Return the [x, y] coordinate for the center point of the cell that contains the specified text.  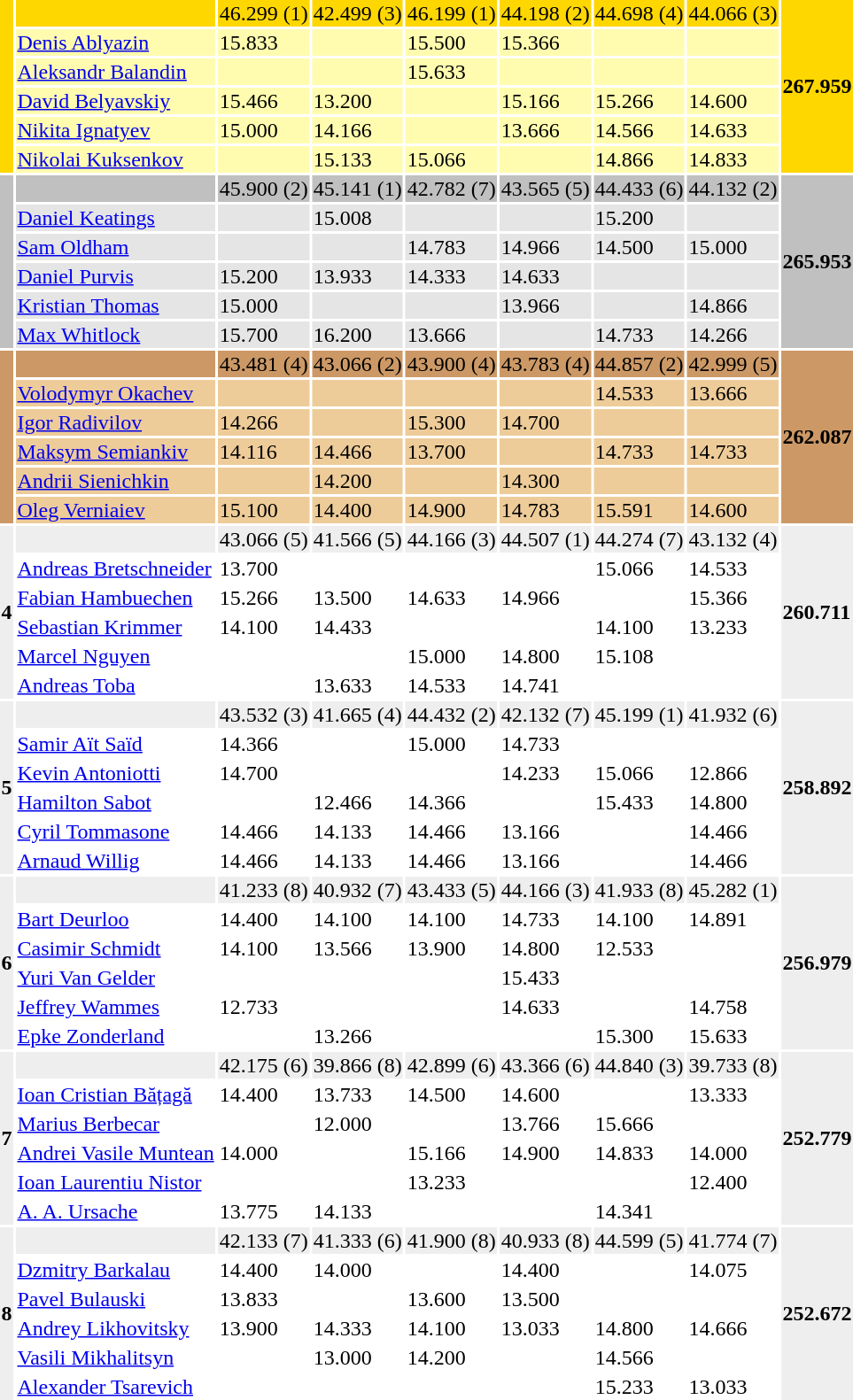
Daniel Purvis [115, 276]
Aleksandr Balandin [115, 72]
16.200 [358, 335]
Pavel Bulauski [115, 1299]
44.857 (2) [640, 364]
Andreas Toba [115, 685]
14.433 [358, 627]
14.341 [640, 1211]
252.779 [817, 1139]
43.132 (4) [733, 539]
Marcel Nguyen [115, 656]
41.233 (8) [264, 890]
Nikolai Kuksenkov [115, 159]
43.565 (5) [546, 189]
14.891 [733, 919]
15.233 [640, 1387]
14.758 [733, 1007]
41.665 (4) [358, 715]
15.500 [452, 43]
43.783 (4) [546, 364]
13.633 [358, 685]
14.741 [546, 685]
15.008 [358, 218]
43.366 (6) [546, 1065]
45.900 (2) [264, 189]
Sam Oldham [115, 247]
44.698 (4) [640, 13]
13.775 [264, 1211]
Cyril Tommasone [115, 831]
Volodymyr Okachev [115, 393]
44.840 (3) [640, 1065]
Ioan Laurentiu Nistor [115, 1182]
13.266 [358, 1036]
256.979 [817, 963]
13.200 [358, 101]
7 [7, 1139]
Ioan Cristian Bățagă [115, 1094]
43.066 (2) [358, 364]
15.666 [640, 1124]
39.866 (8) [358, 1065]
12.000 [358, 1124]
265.953 [817, 262]
Kristian Thomas [115, 306]
8 [7, 1314]
Fabian Hambuechen [115, 598]
Nikita Ignatyev [115, 130]
45.199 (1) [640, 715]
42.133 (7) [264, 1241]
14.300 [546, 481]
42.175 (6) [264, 1065]
Epke Zonderland [115, 1036]
Andrii Sienichkin [115, 481]
13.733 [358, 1094]
43.066 (5) [264, 539]
Max Whitlock [115, 335]
Daniel Keatings [115, 218]
45.282 (1) [733, 890]
13.600 [452, 1299]
12.866 [733, 773]
46.299 (1) [264, 13]
Oleg Verniaiev [115, 510]
44.066 (3) [733, 13]
40.932 (7) [358, 890]
13.333 [733, 1094]
42.782 (7) [452, 189]
15.591 [640, 510]
Samir Aït Saïd [115, 744]
44.433 (6) [640, 189]
14.075 [733, 1270]
40.933 (8) [546, 1241]
45.141 (1) [358, 189]
41.932 (6) [733, 715]
12.733 [264, 1007]
A. A. Ursache [115, 1211]
41.566 (5) [358, 539]
252.672 [817, 1314]
David Belyavskiy [115, 101]
260.711 [817, 613]
12.466 [358, 802]
13.833 [264, 1299]
Bart Deurloo [115, 919]
Igor Radivilov [115, 422]
13.566 [358, 948]
39.733 (8) [733, 1065]
Marius Berbecar [115, 1124]
267.959 [817, 87]
14.666 [733, 1328]
5 [7, 788]
13.933 [358, 276]
14.116 [264, 452]
Andrey Likhovitsky [115, 1328]
Maksym Semiankiv [115, 452]
Dzmitry Barkalau [115, 1270]
14.166 [358, 130]
12.533 [640, 948]
14.233 [546, 773]
42.499 (3) [358, 13]
41.900 (8) [452, 1241]
15.133 [358, 159]
12.400 [733, 1182]
42.999 (5) [733, 364]
Alexander Tsarevich [115, 1387]
42.899 (6) [452, 1065]
44.432 (2) [452, 715]
Casimir Schmidt [115, 948]
15.100 [264, 510]
13.000 [358, 1357]
44.274 (7) [640, 539]
13.966 [546, 306]
13.766 [546, 1124]
43.481 (4) [264, 364]
46.199 (1) [452, 13]
44.132 (2) [733, 189]
Arnaud Willig [115, 861]
Sebastian Krimmer [115, 627]
44.599 (5) [640, 1241]
15.833 [264, 43]
15.466 [264, 101]
Denis Ablyazin [115, 43]
Andrei Vasile Muntean [115, 1153]
258.892 [817, 788]
Jeffrey Wammes [115, 1007]
43.532 (3) [264, 715]
41.333 (6) [358, 1241]
42.132 (7) [546, 715]
262.087 [817, 437]
41.933 (8) [640, 890]
15.700 [264, 335]
41.774 (7) [733, 1241]
Kevin Antoniotti [115, 773]
Vasili Mikhalitsyn [115, 1357]
44.198 (2) [546, 13]
44.507 (1) [546, 539]
15.108 [640, 656]
43.433 (5) [452, 890]
Hamilton Sabot [115, 802]
Yuri Van Gelder [115, 978]
6 [7, 963]
43.900 (4) [452, 364]
Andreas Bretschneider [115, 569]
4 [7, 613]
